From the cell containing the given text, extract its center point as (X, Y) coordinate. 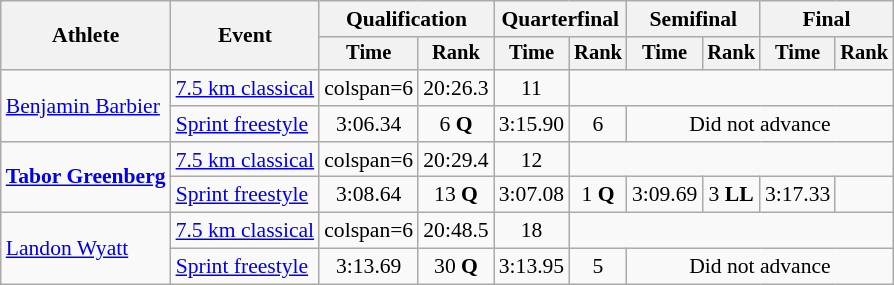
3:17.33 (798, 195)
Semifinal (694, 19)
11 (532, 88)
Landon Wyatt (86, 248)
3:08.64 (368, 195)
3:06.34 (368, 124)
1 Q (598, 195)
3:09.69 (664, 195)
6 Q (456, 124)
Benjamin Barbier (86, 106)
Athlete (86, 36)
18 (532, 231)
20:29.4 (456, 160)
Event (246, 36)
6 (598, 124)
20:48.5 (456, 231)
Quarterfinal (560, 19)
30 Q (456, 267)
3:13.69 (368, 267)
12 (532, 160)
3:07.08 (532, 195)
Final (826, 19)
3:15.90 (532, 124)
3 LL (731, 195)
Qualification (406, 19)
13 Q (456, 195)
3:13.95 (532, 267)
Tabor Greenberg (86, 178)
20:26.3 (456, 88)
5 (598, 267)
